Search for the cell housing the specified text and yield its (X, Y) center coordinate. 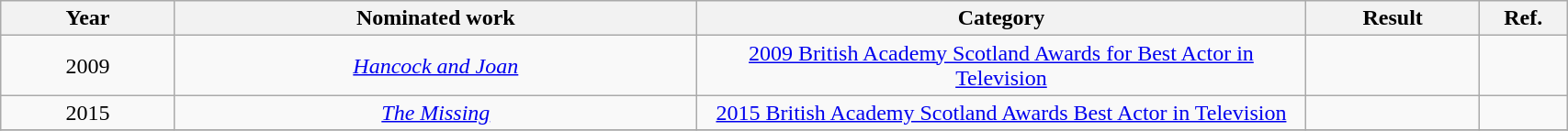
2015 (88, 113)
2009 (88, 66)
The Missing (435, 113)
Nominated work (435, 18)
Category (1001, 18)
2015 British Academy Scotland Awards Best Actor in Television (1001, 113)
Ref. (1523, 18)
Result (1393, 18)
Hancock and Joan (435, 66)
2009 British Academy Scotland Awards for Best Actor in Television (1001, 66)
Year (88, 18)
